Return the (x, y) coordinate for the center point of the cell that contains the specified text.  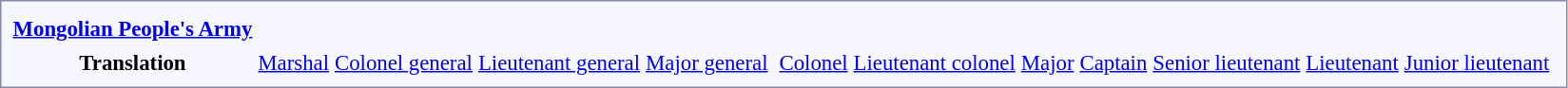
Senior lieutenant (1227, 62)
Lieutenant colonel (934, 62)
Major (1048, 62)
Marshal (294, 62)
Mongolian People's Army (133, 28)
Lieutenant (1352, 62)
Junior lieutenant (1476, 62)
Translation (133, 62)
Lieutenant general (559, 62)
Colonel general (404, 62)
Captain (1113, 62)
Major general (707, 62)
Colonel (814, 62)
